Detect which cell encompasses the target text, then output its (X, Y) center coordinate. 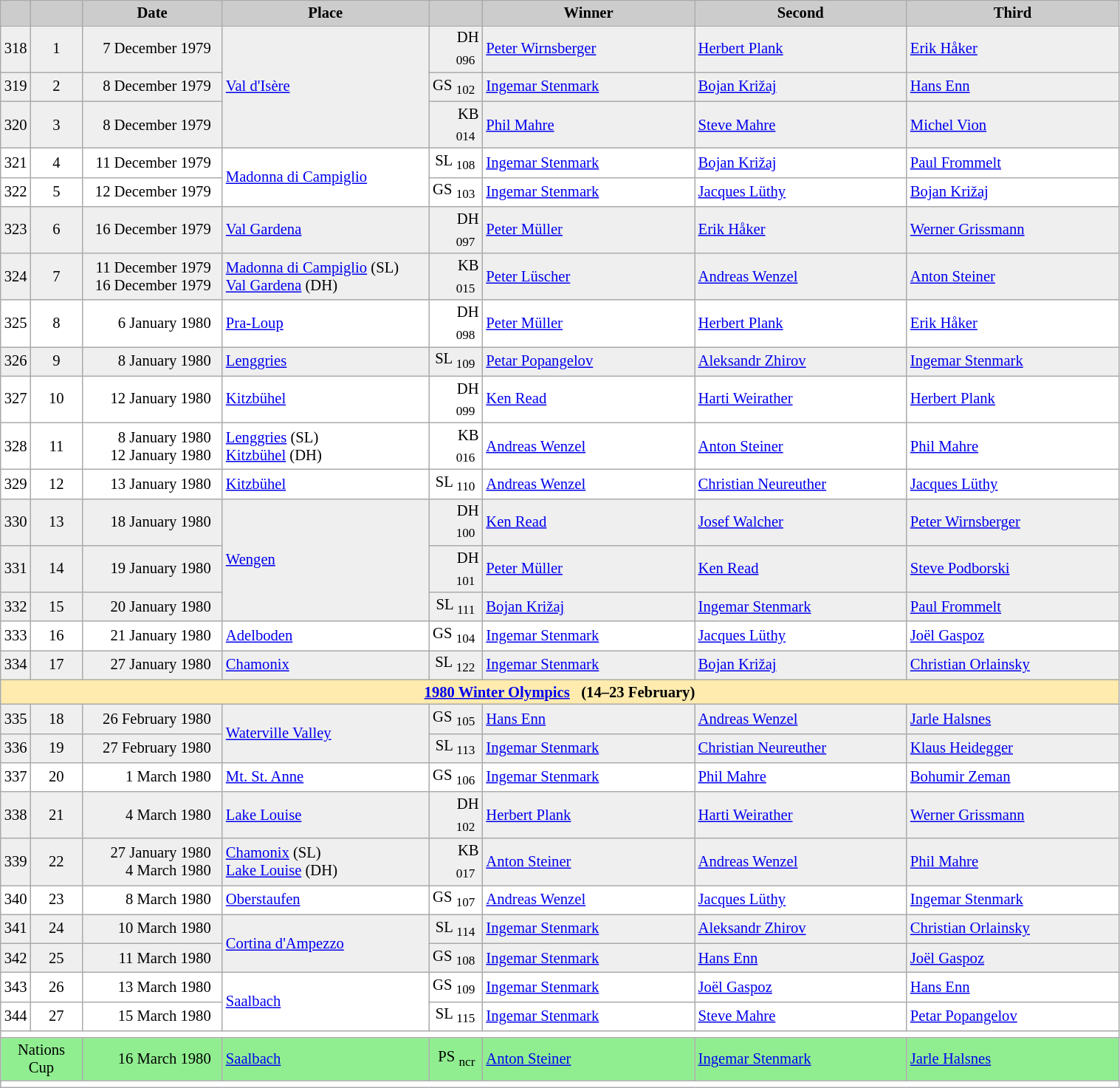
Winner (588, 13)
12 January 1980 (152, 399)
3 (56, 124)
GS 106 (456, 777)
19 January 1980 (152, 569)
Chamonix (SL) Lake Louise (DH) (326, 861)
23 (56, 900)
339 (16, 861)
Third (1013, 13)
Second (800, 13)
GS 104 (456, 635)
Lenggries (SL) Kitzbühel (DH) (326, 446)
327 (16, 399)
15 March 1980 (152, 1016)
GS 107 (456, 900)
Chamonix (326, 665)
15 (56, 607)
DH 100 (456, 521)
12 (56, 483)
SL 114 (456, 929)
SL 110 (456, 483)
Bohumir Zeman (1013, 777)
Peter Lüscher (588, 276)
10 (56, 399)
1 March 1980 (152, 777)
Mt. St. Anne (326, 777)
13 March 1980 (152, 987)
22 (56, 861)
24 (56, 929)
4 (56, 162)
Nations Cup (41, 1059)
1 (56, 49)
330 (16, 521)
337 (16, 777)
20 January 1980 (152, 607)
27 January 1980 4 March 1980 (152, 861)
18 January 1980 (152, 521)
27 February 1980 (152, 747)
Oberstaufen (326, 900)
334 (16, 665)
329 (16, 483)
336 (16, 747)
GS 109 (456, 987)
Pra-Loup (326, 324)
Waterville Valley (326, 733)
Cortina d'Ampezzo (326, 944)
11 December 1979 16 December 1979 (152, 276)
8 March 1980 (152, 900)
14 (56, 569)
GS 102 (456, 87)
25 (56, 957)
2 (56, 87)
KB 014 (456, 124)
319 (16, 87)
6 January 1980 (152, 324)
341 (16, 929)
Steve Podborski (1013, 569)
7 December 1979 (152, 49)
320 (16, 124)
328 (16, 446)
DH 097 (456, 229)
8 (56, 324)
343 (16, 987)
5 (56, 192)
SL 115 (456, 1016)
324 (16, 276)
SL 113 (456, 747)
20 (56, 777)
DH 099 (456, 399)
DH 102 (456, 815)
Place (326, 13)
27 January 1980 (152, 665)
333 (16, 635)
4 March 1980 (152, 815)
1980 Winter Olympics (14–23 February) (560, 692)
SL 111 (456, 607)
21 January 1980 (152, 635)
323 (16, 229)
16 March 1980 (152, 1059)
SL 108 (456, 162)
11 March 1980 (152, 957)
335 (16, 718)
12 December 1979 (152, 192)
331 (16, 569)
16 (56, 635)
Madonna di Campiglio (SL) Val Gardena (DH) (326, 276)
321 (16, 162)
GS 108 (456, 957)
18 (56, 718)
10 March 1980 (152, 929)
19 (56, 747)
KB 017 (456, 861)
13 January 1980 (152, 483)
26 (56, 987)
Adelboden (326, 635)
SL 122 (456, 665)
DH 101 (456, 569)
332 (16, 607)
8 January 1980 12 January 1980 (152, 446)
Val Gardena (326, 229)
Josef Walcher (800, 521)
GS 103 (456, 192)
KB 016 (456, 446)
16 December 1979 (152, 229)
KB 015 (456, 276)
9 (56, 360)
Lake Louise (326, 815)
8 January 1980 (152, 360)
27 (56, 1016)
SL 109 (456, 360)
11 December 1979 (152, 162)
Lenggries (326, 360)
DH 098 (456, 324)
Klaus Heidegger (1013, 747)
326 (16, 360)
26 February 1980 (152, 718)
PS ncr (456, 1059)
340 (16, 900)
17 (56, 665)
13 (56, 521)
344 (16, 1016)
322 (16, 192)
325 (16, 324)
Madonna di Campiglio (326, 177)
Wengen (326, 560)
11 (56, 446)
Val d'Isère (326, 86)
342 (16, 957)
DH 096 (456, 49)
21 (56, 815)
318 (16, 49)
Michel Vion (1013, 124)
GS 105 (456, 718)
6 (56, 229)
7 (56, 276)
Date (152, 13)
338 (16, 815)
